Find where the given text appears and provide that cell's center as [X, Y] coordinate. 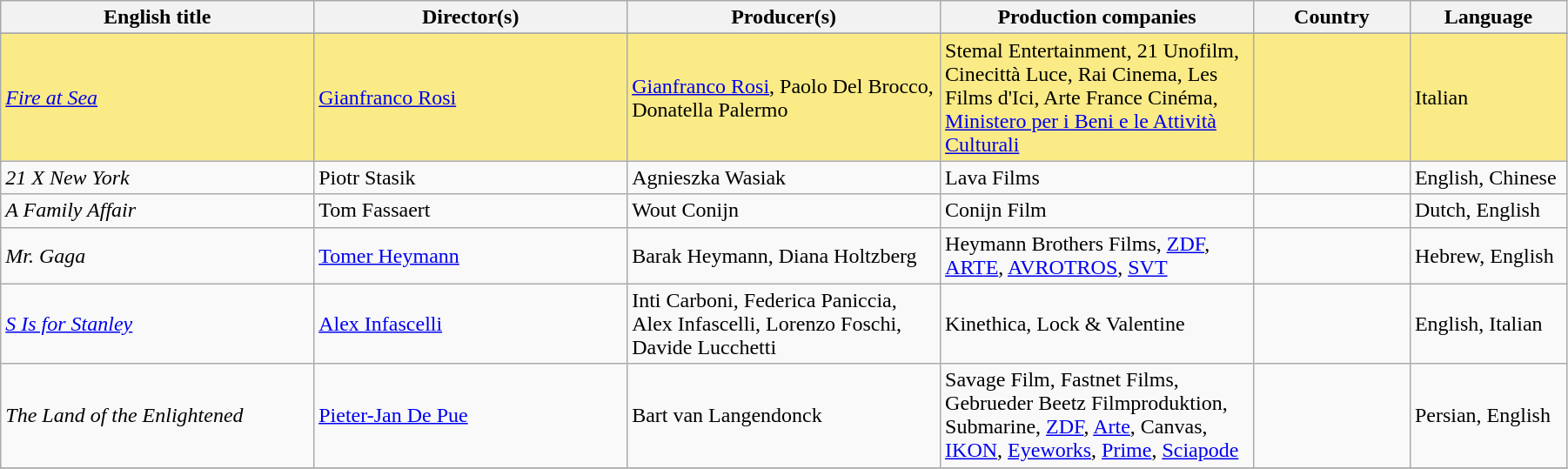
Alex Infascelli [471, 324]
Tomer Heymann [471, 256]
Conijn Film [1097, 211]
Fire at Sea [157, 97]
Dutch, English [1488, 211]
Italian [1488, 97]
Gianfranco Rosi, Paolo Del Brocco, Donatella Palermo [784, 97]
Agnieszka Wasiak [784, 178]
Bart van Langendonck [784, 416]
The Land of the Enlightened [157, 416]
Country [1331, 17]
Heymann Brothers Films, ZDF, ARTE, AVROTROS, SVT [1097, 256]
Lava Films [1097, 178]
Stemal Entertainment, 21 Unofilm, Cinecittà Luce, Rai Cinema, Les Films d'Ici, Arte France Cinéma, Ministero per i Beni e le Attività Culturali [1097, 97]
Language [1488, 17]
Mr. Gaga [157, 256]
Production companies [1097, 17]
Barak Heymann, Diana Holtzberg [784, 256]
A Family Affair [157, 211]
Kinethica, Lock & Valentine [1097, 324]
S Is for Stanley [157, 324]
Producer(s) [784, 17]
English title [157, 17]
21 X New York [157, 178]
Director(s) [471, 17]
Hebrew, English [1488, 256]
Pieter-Jan De Pue [471, 416]
Wout Conijn [784, 211]
Savage Film, Fastnet Films, Gebrueder Beetz Filmproduktion, Submarine, ZDF, Arte, Canvas, IKON, Eyeworks, Prime, Sciapode [1097, 416]
Persian, English [1488, 416]
Inti Carboni, Federica Paniccia, Alex Infascelli, Lorenzo Foschi, Davide Lucchetti [784, 324]
Gianfranco Rosi [471, 97]
English, Italian [1488, 324]
Tom Fassaert [471, 211]
English, Chinese [1488, 178]
Piotr Stasik [471, 178]
